Locate the cell with the specified text and output its [X, Y] center coordinate. 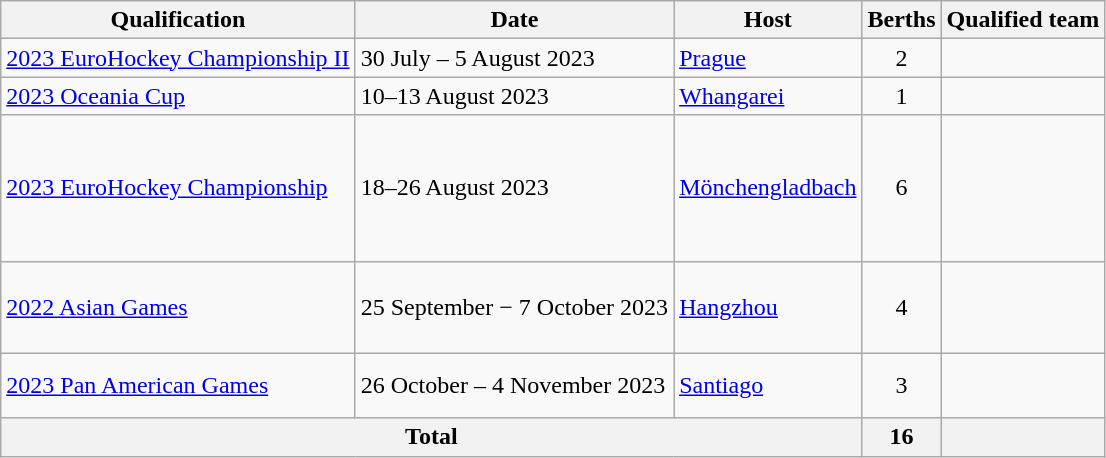
Qualified team [1023, 20]
2023 EuroHockey Championship II [178, 58]
6 [902, 188]
Santiago [768, 386]
Prague [768, 58]
Mönchengladbach [768, 188]
Total [432, 437]
10–13 August 2023 [514, 96]
2 [902, 58]
Whangarei [768, 96]
3 [902, 386]
1 [902, 96]
26 October – 4 November 2023 [514, 386]
Date [514, 20]
18–26 August 2023 [514, 188]
2022 Asian Games [178, 307]
2023 Oceania Cup [178, 96]
16 [902, 437]
2023 Pan American Games [178, 386]
2023 EuroHockey Championship [178, 188]
Berths [902, 20]
Qualification [178, 20]
Hangzhou [768, 307]
4 [902, 307]
Host [768, 20]
30 July – 5 August 2023 [514, 58]
25 September − 7 October 2023 [514, 307]
